Output the (x, y) coordinate of the center of the cell containing the given text.  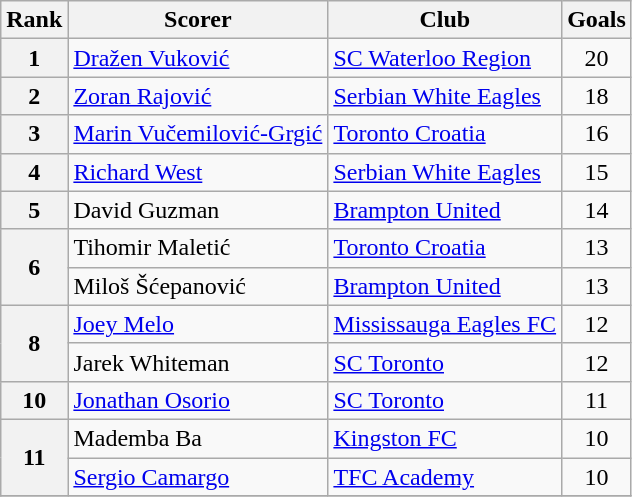
1 (34, 58)
14 (597, 210)
16 (597, 134)
2 (34, 96)
Mississauga Eagles FC (445, 324)
Rank (34, 20)
6 (34, 267)
4 (34, 172)
SC Waterloo Region (445, 58)
Goals (597, 20)
Jarek Whiteman (198, 362)
Richard West (198, 172)
TFC Academy (445, 477)
David Guzman (198, 210)
Tihomir Maletić (198, 248)
Club (445, 20)
3 (34, 134)
20 (597, 58)
Kingston FC (445, 438)
Zoran Rajović (198, 96)
15 (597, 172)
Joey Melo (198, 324)
Jonathan Osorio (198, 400)
Sergio Camargo (198, 477)
Marin Vučemilović-Grgić (198, 134)
8 (34, 343)
Miloš Šćepanović (198, 286)
18 (597, 96)
Dražen Vuković (198, 58)
Mademba Ba (198, 438)
5 (34, 210)
Scorer (198, 20)
